Identify which cell holds the provided text, then report its (x, y) central coordinate. 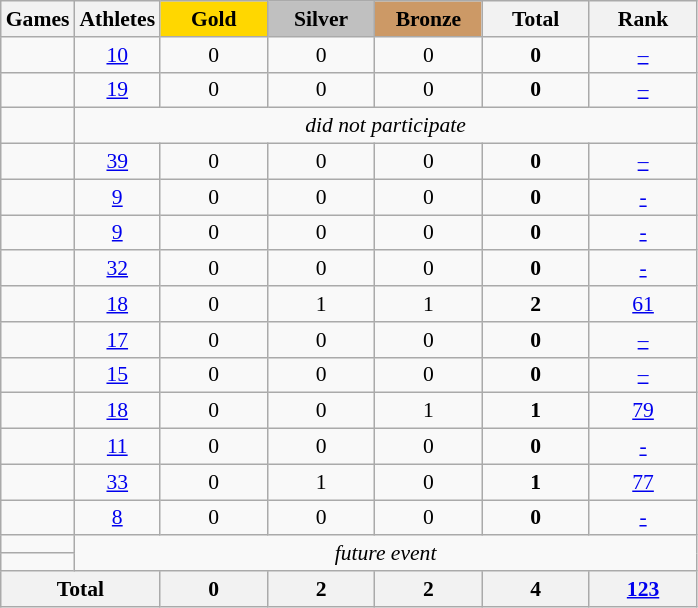
Games (38, 19)
8 (117, 518)
did not participate (385, 126)
32 (117, 269)
19 (117, 90)
Gold (214, 19)
11 (117, 447)
Silver (320, 19)
39 (117, 162)
17 (117, 340)
77 (642, 482)
Athletes (117, 19)
4 (536, 589)
123 (642, 589)
Rank (642, 19)
10 (117, 55)
15 (117, 375)
61 (642, 304)
33 (117, 482)
future event (385, 554)
79 (642, 411)
Bronze (428, 19)
